Return (X, Y) of the center of cell containing provided text 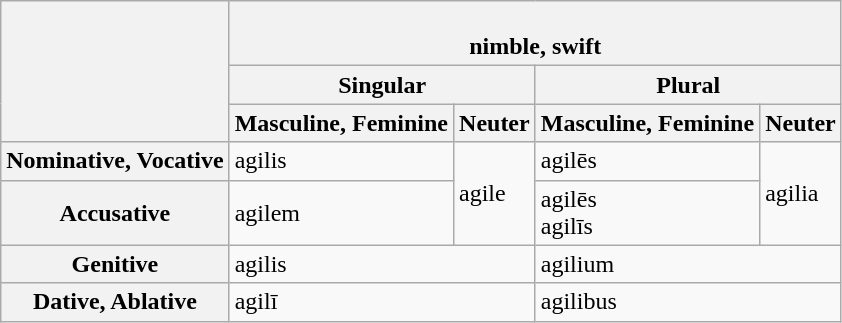
Accusative (115, 212)
agilibus (688, 302)
agilia (801, 194)
agilem (341, 212)
Dative, Ablative (115, 302)
agilēsagilīs (647, 212)
agile (495, 194)
Nominative, Vocative (115, 161)
nimble, swift (535, 34)
agilēs (647, 161)
agilī (382, 302)
Singular (382, 85)
agilium (688, 264)
Genitive (115, 264)
Plural (688, 85)
